Determine the [X, Y] coordinate at the center of the cell enclosing the given text.  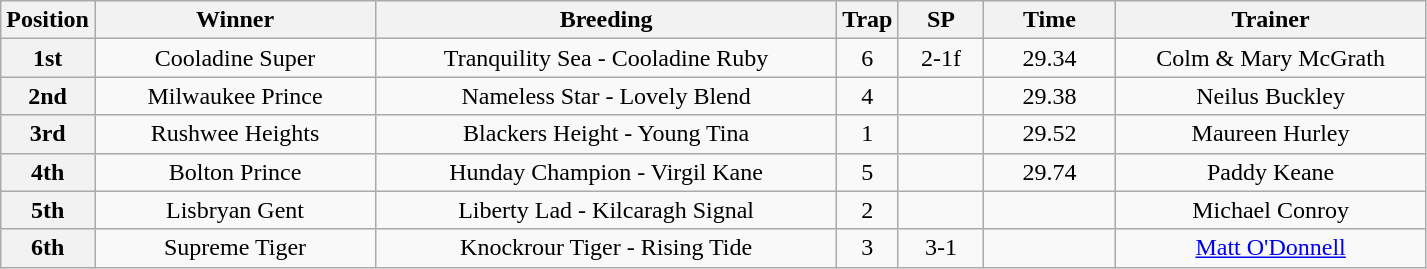
3-1 [941, 248]
Breeding [606, 20]
Nameless Star - Lovely Blend [606, 96]
Michael Conroy [1270, 210]
29.38 [1050, 96]
Bolton Prince [234, 172]
Paddy Keane [1270, 172]
4th [48, 172]
SP [941, 20]
6th [48, 248]
Hunday Champion - Virgil Kane [606, 172]
Time [1050, 20]
Supreme Tiger [234, 248]
2 [868, 210]
Liberty Lad - Kilcaragh Signal [606, 210]
3rd [48, 134]
Cooladine Super [234, 58]
Lisbryan Gent [234, 210]
Position [48, 20]
29.74 [1050, 172]
Knockrour Tiger - Rising Tide [606, 248]
Neilus Buckley [1270, 96]
5 [868, 172]
29.34 [1050, 58]
4 [868, 96]
Tranquility Sea - Cooladine Ruby [606, 58]
2-1f [941, 58]
Winner [234, 20]
Trap [868, 20]
6 [868, 58]
Colm & Mary McGrath [1270, 58]
1st [48, 58]
29.52 [1050, 134]
Milwaukee Prince [234, 96]
Maureen Hurley [1270, 134]
3 [868, 248]
1 [868, 134]
2nd [48, 96]
Rushwee Heights [234, 134]
Blackers Height - Young Tina [606, 134]
Trainer [1270, 20]
5th [48, 210]
Matt O'Donnell [1270, 248]
